Identify which cell holds the provided text, then report its (x, y) central coordinate. 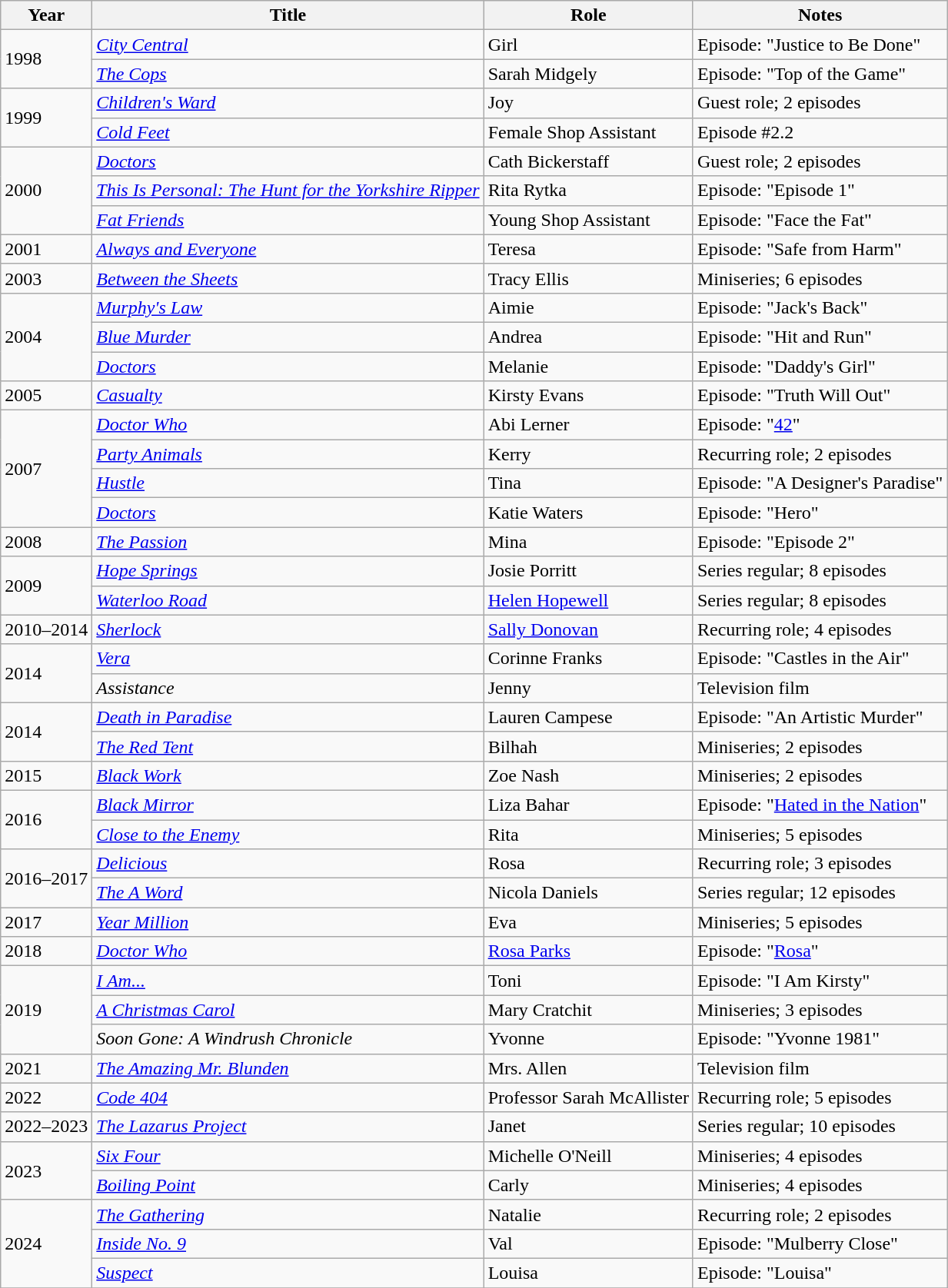
2024 (46, 1243)
2018 (46, 951)
Year (46, 15)
Val (588, 1243)
Jenny (588, 688)
Children's Ward (288, 103)
2001 (46, 249)
Episode: "Yvonne 1981" (820, 1039)
Rosa Parks (588, 951)
Episode: "An Artistic Murder" (820, 717)
The Lazarus Project (288, 1127)
1999 (46, 118)
Between the Sheets (288, 278)
Episode: "Truth Will Out" (820, 396)
Casualty (288, 396)
Joy (588, 103)
Zoe Nash (588, 775)
2022–2023 (46, 1127)
Episode: "Hero" (820, 513)
Vera (288, 659)
Cold Feet (288, 132)
2016 (46, 819)
Always and Everyone (288, 249)
Assistance (288, 688)
Toni (588, 981)
Rita Rytka (588, 191)
A Christmas Carol (288, 1010)
Katie Waters (588, 513)
Boiling Point (288, 1185)
The Passion (288, 542)
Episode: "Daddy's Girl" (820, 367)
Code 404 (288, 1097)
The Cops (288, 74)
Series regular; 12 episodes (820, 893)
Female Shop Assistant (588, 132)
Liza Bahar (588, 805)
2016–2017 (46, 878)
Bilhah (588, 746)
Episode: "42" (820, 425)
Black Mirror (288, 805)
2022 (46, 1097)
Michelle O'Neill (588, 1156)
Helen Hopewell (588, 600)
Episode #2.2 (820, 132)
Notes (820, 15)
Lauren Campese (588, 717)
Josie Porritt (588, 571)
Miniseries; 3 episodes (820, 1010)
Episode: "Rosa" (820, 951)
2015 (46, 775)
I Am... (288, 981)
Role (588, 15)
Janet (588, 1127)
Recurring role; 3 episodes (820, 864)
Rosa (588, 864)
Episode: "Episode 1" (820, 191)
Episode: "Louisa" (820, 1273)
Episode: "Hated in the Nation" (820, 805)
Death in Paradise (288, 717)
Kerry (588, 454)
Mary Cratchit (588, 1010)
Eva (588, 922)
2019 (46, 1010)
Sally Donovan (588, 629)
Inside No. 9 (288, 1243)
Episode: "A Designer's Paradise" (820, 483)
Abi Lerner (588, 425)
Party Animals (288, 454)
2007 (46, 469)
Mrs. Allen (588, 1068)
Andrea (588, 337)
2010–2014 (46, 629)
Recurring role; 5 episodes (820, 1097)
Natalie (588, 1214)
Sarah Midgely (588, 74)
Episode: "Safe from Harm" (820, 249)
Episode: "Jack's Back" (820, 307)
Black Work (288, 775)
1998 (46, 59)
The Amazing Mr. Blunden (288, 1068)
Title (288, 15)
Year Million (288, 922)
2004 (46, 337)
Waterloo Road (288, 600)
Cath Bickerstaff (588, 161)
The Gathering (288, 1214)
Delicious (288, 864)
Soon Gone: A Windrush Chronicle (288, 1039)
Corinne Franks (588, 659)
Kirsty Evans (588, 396)
Hustle (288, 483)
Episode: "I Am Kirsty" (820, 981)
2005 (46, 396)
Suspect (288, 1273)
Rita (588, 834)
Episode: "Top of the Game" (820, 74)
Young Shop Assistant (588, 220)
Aimie (588, 307)
Melanie (588, 367)
2017 (46, 922)
2023 (46, 1170)
2000 (46, 191)
Fat Friends (288, 220)
Episode: "Episode 2" (820, 542)
Carly (588, 1185)
Yvonne (588, 1039)
Sherlock (288, 629)
2009 (46, 586)
2003 (46, 278)
Girl (588, 45)
Episode: "Mulberry Close" (820, 1243)
2021 (46, 1068)
The Red Tent (288, 746)
Teresa (588, 249)
This Is Personal: The Hunt for the Yorkshire Ripper (288, 191)
Miniseries; 6 episodes (820, 278)
Hope Springs (288, 571)
Murphy's Law (288, 307)
The A Word (288, 893)
Blue Murder (288, 337)
Tina (588, 483)
Six Four (288, 1156)
2008 (46, 542)
Series regular; 10 episodes (820, 1127)
Mina (588, 542)
Close to the Enemy (288, 834)
Episode: "Hit and Run" (820, 337)
Tracy Ellis (588, 278)
Episode: "Castles in the Air" (820, 659)
Episode: "Face the Fat" (820, 220)
Nicola Daniels (588, 893)
City Central (288, 45)
Recurring role; 4 episodes (820, 629)
Professor Sarah McAllister (588, 1097)
Episode: "Justice to Be Done" (820, 45)
Louisa (588, 1273)
